For the text-containing cell, return its midpoint in (X, Y) coordinate format. 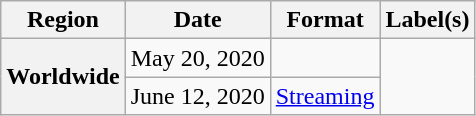
Label(s) (428, 20)
Streaming (325, 96)
Region (63, 20)
Format (325, 20)
May 20, 2020 (198, 58)
Worldwide (63, 77)
June 12, 2020 (198, 96)
Date (198, 20)
